For the text-containing cell, return its midpoint in [X, Y] coordinate format. 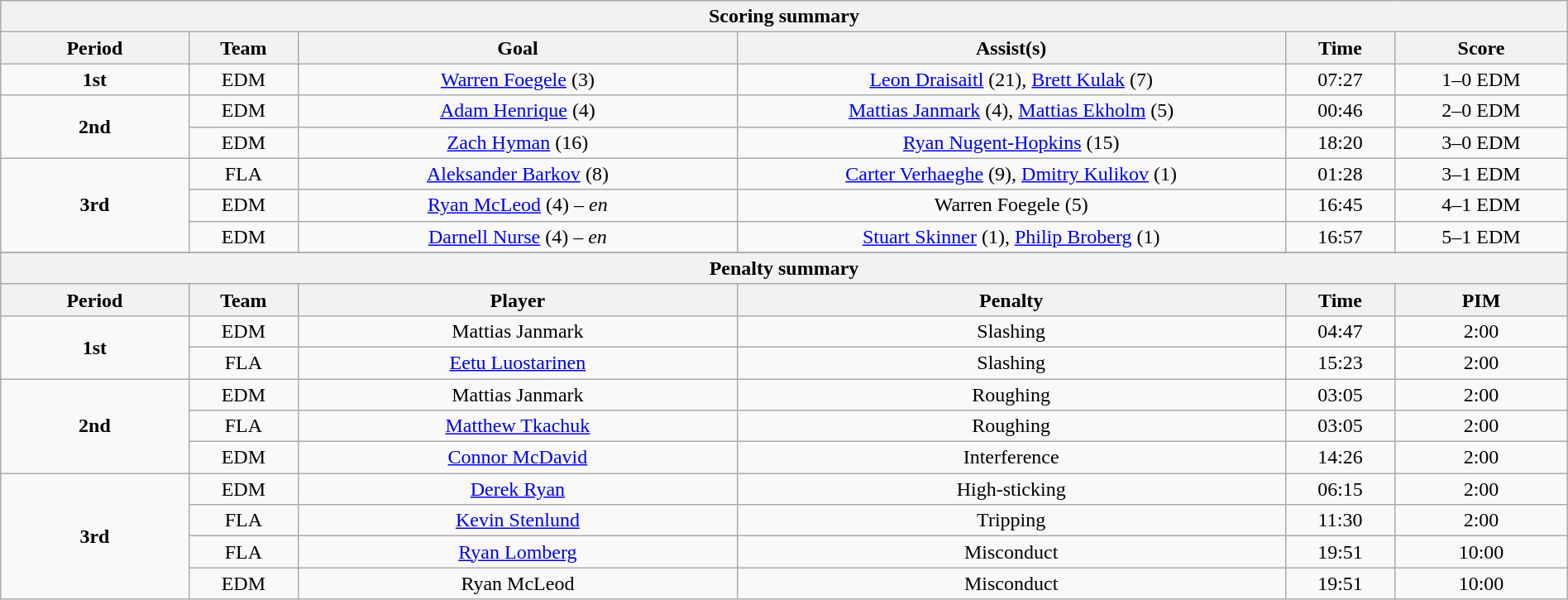
Aleksander Barkov (8) [518, 174]
00:46 [1340, 111]
1–0 EDM [1481, 79]
Stuart Skinner (1), Philip Broberg (1) [1011, 237]
2–0 EDM [1481, 111]
14:26 [1340, 458]
01:28 [1340, 174]
Goal [518, 48]
11:30 [1340, 521]
Matthew Tkachuk [518, 426]
16:57 [1340, 237]
High-sticking [1011, 489]
Connor McDavid [518, 458]
Scoring summary [784, 17]
15:23 [1340, 362]
07:27 [1340, 79]
Assist(s) [1011, 48]
PIM [1481, 300]
Ryan Nugent-Hopkins (15) [1011, 142]
18:20 [1340, 142]
Kevin Stenlund [518, 521]
Zach Hyman (16) [518, 142]
Darnell Nurse (4) – en [518, 237]
Penalty summary [784, 268]
Derek Ryan [518, 489]
Leon Draisaitl (21), Brett Kulak (7) [1011, 79]
Score [1481, 48]
16:45 [1340, 205]
Adam Henrique (4) [518, 111]
Penalty [1011, 300]
Warren Foegele (3) [518, 79]
3–1 EDM [1481, 174]
Interference [1011, 458]
4–1 EDM [1481, 205]
Eetu Luostarinen [518, 362]
Ryan McLeod [518, 583]
06:15 [1340, 489]
Ryan McLeod (4) – en [518, 205]
04:47 [1340, 331]
Tripping [1011, 521]
Warren Foegele (5) [1011, 205]
Ryan Lomberg [518, 552]
Mattias Janmark (4), Mattias Ekholm (5) [1011, 111]
Player [518, 300]
3–0 EDM [1481, 142]
Carter Verhaeghe (9), Dmitry Kulikov (1) [1011, 174]
5–1 EDM [1481, 237]
